Provide the [X, Y] coordinate of the cell's center where the given text is located.  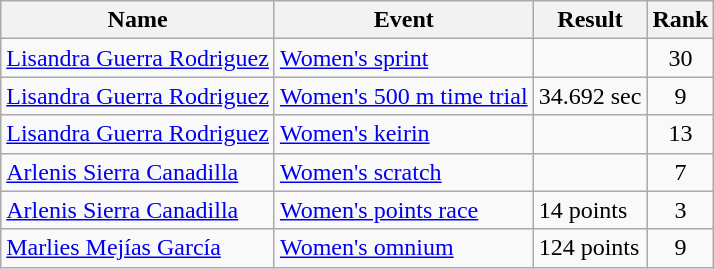
3 [680, 210]
Marlies Mejías García [138, 248]
30 [680, 58]
Rank [680, 20]
7 [680, 172]
Women's 500 m time trial [404, 96]
Women's points race [404, 210]
Name [138, 20]
Result [590, 20]
Event [404, 20]
13 [680, 134]
Women's keirin [404, 134]
34.692 sec [590, 96]
Women's sprint [404, 58]
Women's scratch [404, 172]
14 points [590, 210]
Women's omnium [404, 248]
124 points [590, 248]
